Detect which cell encompasses the target text, then output its (x, y) center coordinate. 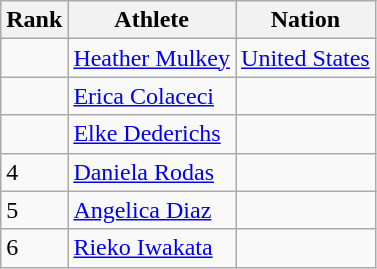
Rieko Iwakata (152, 248)
Elke Dederichs (152, 134)
Angelica Diaz (152, 210)
4 (34, 172)
Daniela Rodas (152, 172)
Athlete (152, 20)
United States (306, 58)
Heather Mulkey (152, 58)
Rank (34, 20)
5 (34, 210)
6 (34, 248)
Nation (306, 20)
Erica Colaceci (152, 96)
